Provide the (x, y) coordinate of the cell's center where the given text is located.  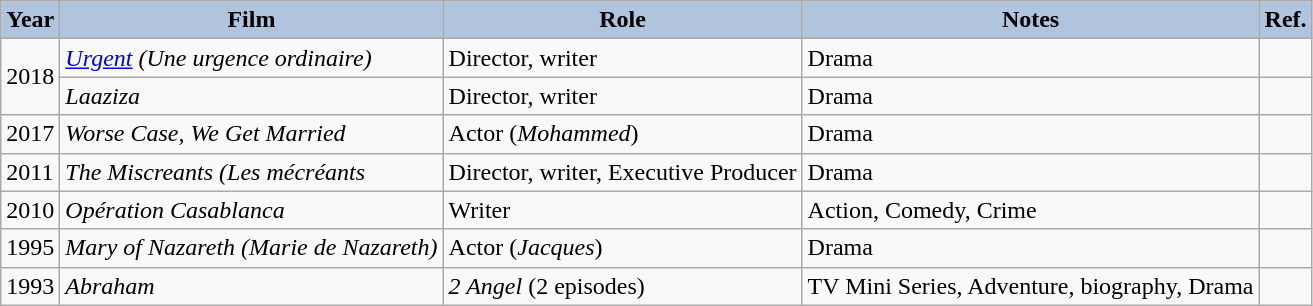
Worse Case, We Get Married (252, 134)
2010 (30, 210)
1993 (30, 286)
1995 (30, 248)
Film (252, 20)
Director, writer, Executive Producer (622, 172)
The Miscreants (Les mécréants (252, 172)
Laaziza (252, 96)
Opération Casablanca (252, 210)
2011 (30, 172)
Notes (1030, 20)
Actor (Mohammed) (622, 134)
Year (30, 20)
Actor (Jacques) (622, 248)
TV Mini Series, Adventure, biography, Drama (1030, 286)
Urgent (Une urgence ordinaire) (252, 58)
Role (622, 20)
Mary of Nazareth (Marie de Nazareth) (252, 248)
2 Angel (2 episodes) (622, 286)
2018 (30, 77)
Action, Comedy, Crime (1030, 210)
Abraham (252, 286)
Writer (622, 210)
2017 (30, 134)
Ref. (1286, 20)
